Identify which cell holds the provided text, then report its (x, y) central coordinate. 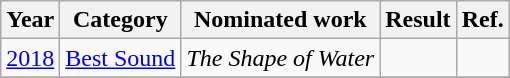
Best Sound (120, 58)
Ref. (482, 20)
Nominated work (280, 20)
2018 (30, 58)
Result (418, 20)
Category (120, 20)
Year (30, 20)
The Shape of Water (280, 58)
